Detect which cell encompasses the target text, then output its (X, Y) center coordinate. 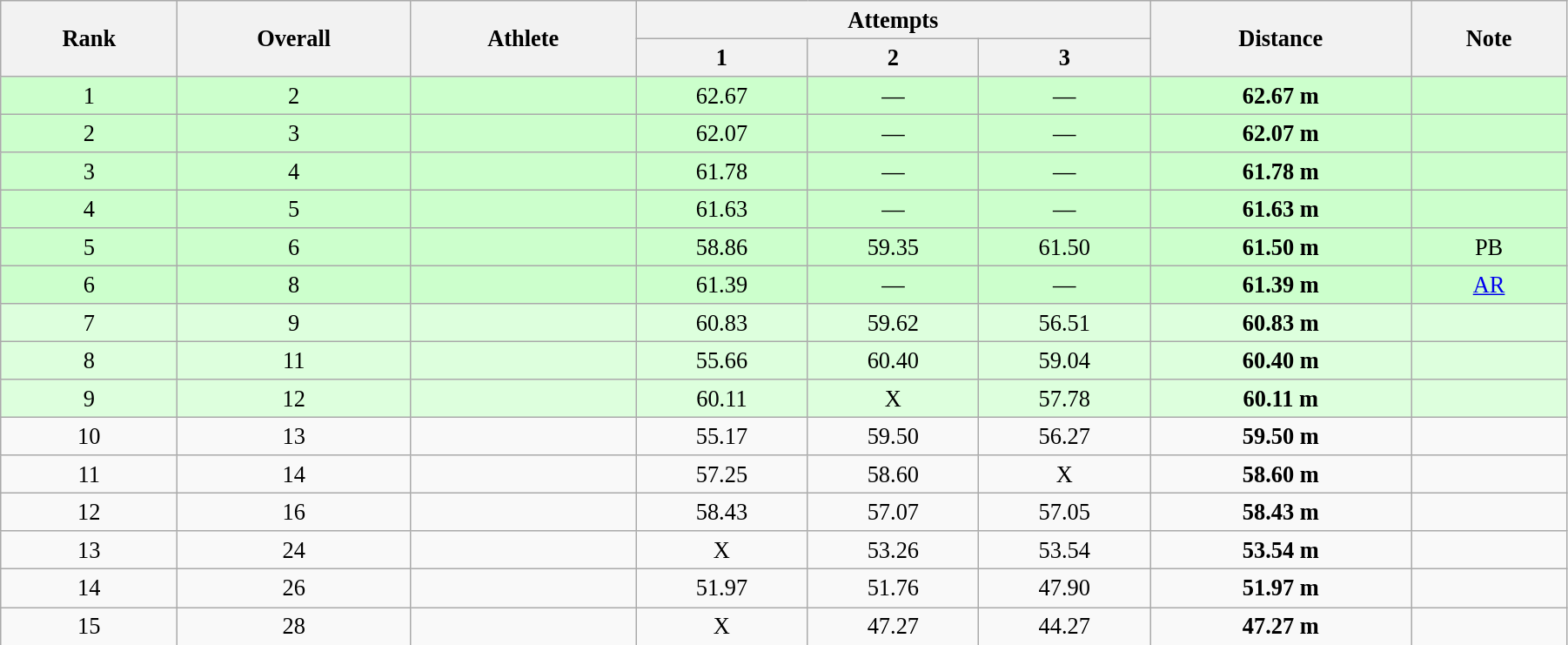
57.25 (722, 474)
60.83 m (1281, 323)
61.39 (722, 285)
58.86 (722, 247)
Distance (1281, 38)
61.39 m (1281, 285)
59.35 (893, 247)
Athlete (522, 38)
57.07 (893, 512)
15 (89, 626)
58.43 m (1281, 512)
60.40 (893, 360)
24 (294, 550)
62.07 (722, 133)
60.83 (722, 323)
61.78 m (1281, 171)
53.54 m (1281, 550)
58.60 m (1281, 474)
53.54 (1065, 550)
58.43 (722, 512)
28 (294, 626)
56.27 (1065, 436)
47.90 (1065, 588)
26 (294, 588)
7 (89, 323)
61.78 (722, 171)
61.63 m (1281, 209)
60.11 (722, 399)
58.60 (893, 474)
51.97 (722, 588)
Overall (294, 38)
61.50 m (1281, 247)
61.50 (1065, 247)
60.40 m (1281, 360)
62.67 (722, 95)
56.51 (1065, 323)
44.27 (1065, 626)
57.05 (1065, 512)
59.50 m (1281, 436)
62.67 m (1281, 95)
Note (1490, 38)
61.63 (722, 209)
Attempts (893, 19)
Rank (89, 38)
62.07 m (1281, 133)
53.26 (893, 550)
57.78 (1065, 399)
AR (1490, 285)
59.62 (893, 323)
55.66 (722, 360)
PB (1490, 247)
51.97 m (1281, 588)
16 (294, 512)
59.04 (1065, 360)
59.50 (893, 436)
55.17 (722, 436)
47.27 (893, 626)
47.27 m (1281, 626)
60.11 m (1281, 399)
51.76 (893, 588)
10 (89, 436)
